Provide the [x, y] coordinate of the cell's center where the given text is located.  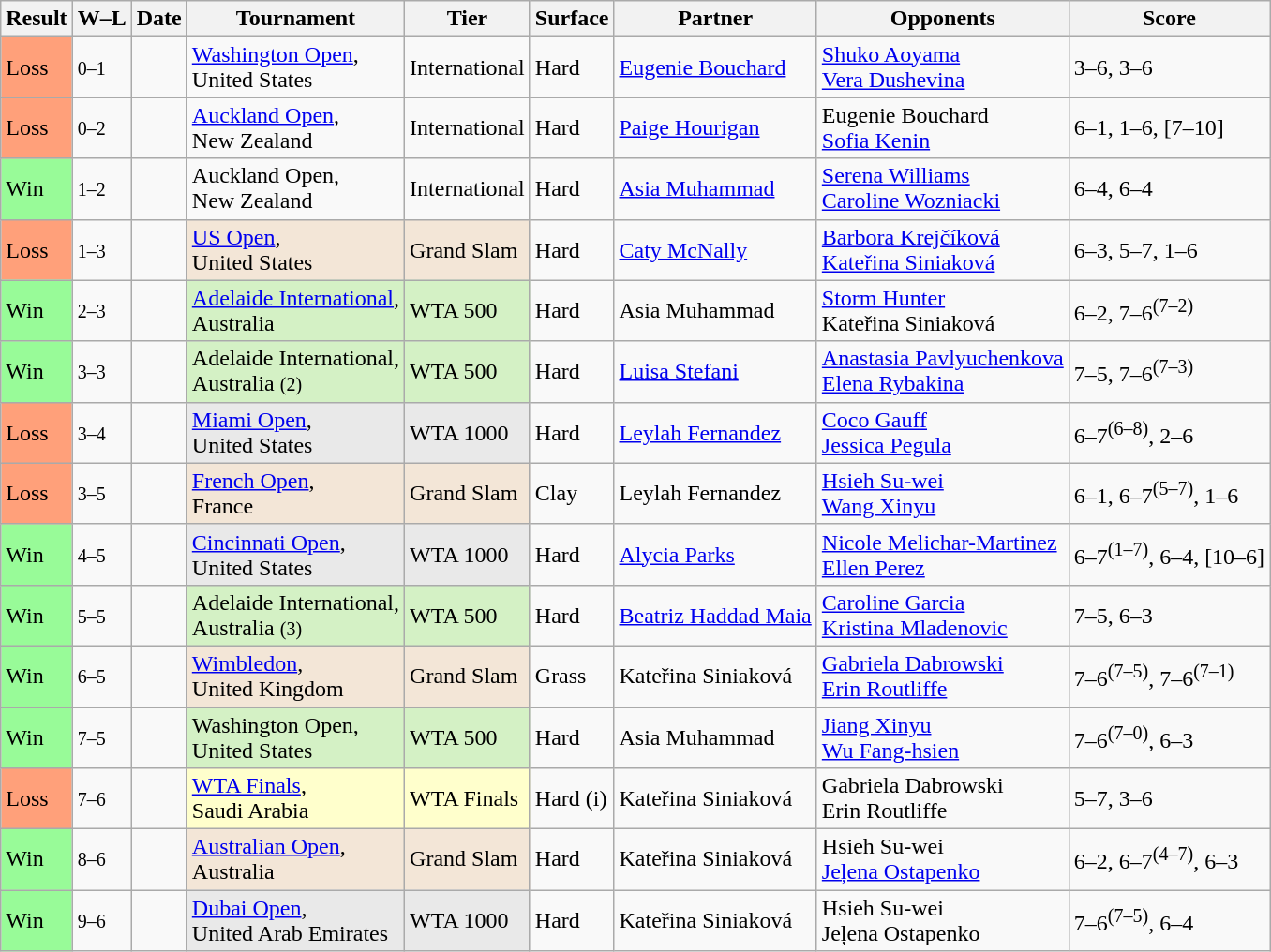
5–7, 3–6 [1169, 798]
Opponents [943, 19]
Adelaide International, Australia [295, 311]
Barbora Krejčíková Kateřina Siniaková [943, 249]
Anastasia Pavlyuchenkova Elena Rybakina [943, 371]
9–6 [101, 920]
5–5 [101, 615]
Beatriz Haddad Maia [715, 615]
7–5 [101, 736]
Serena Williams Caroline Wozniacki [943, 189]
Alycia Parks [715, 555]
Storm Hunter Kateřina Siniaková [943, 311]
US Open, United States [295, 249]
7–6(7–5), 7–6(7–1) [1169, 677]
Miami Open, United States [295, 433]
6–2, 6–7(4–7), 6–3 [1169, 860]
7–6(7–5), 6–4 [1169, 920]
6–1, 1–6, [7–10] [1169, 127]
3–5 [101, 493]
WTA Finals, Saudi Arabia [295, 798]
1–2 [101, 189]
W–L [101, 19]
3–6, 3–6 [1169, 67]
3–4 [101, 433]
6–3, 5–7, 1–6 [1169, 249]
Eugenie Bouchard [715, 67]
Adelaide International, Australia (3) [295, 615]
Cincinnati Open, United States [295, 555]
6–1, 6–7(5–7), 1–6 [1169, 493]
Hsieh Su-wei Wang Xinyu [943, 493]
8–6 [101, 860]
WTA Finals [468, 798]
Coco Gauff Jessica Pegula [943, 433]
Dubai Open, United Arab Emirates [295, 920]
Caty McNally [715, 249]
6–2, 7–6(7–2) [1169, 311]
7–6 [101, 798]
6–7(1–7), 6–4, [10–6] [1169, 555]
2–3 [101, 311]
1–3 [101, 249]
Tier [468, 19]
Nicole Melichar-Martinez Ellen Perez [943, 555]
Luisa Stefani [715, 371]
Date [159, 19]
6–4, 6–4 [1169, 189]
Paige Hourigan [715, 127]
Caroline Garcia Kristina Mladenovic [943, 615]
French Open, France [295, 493]
Partner [715, 19]
Result [37, 19]
6–5 [101, 677]
Wimbledon, United Kingdom [295, 677]
Clay [572, 493]
4–5 [101, 555]
Score [1169, 19]
7–6(7–0), 6–3 [1169, 736]
0–2 [101, 127]
Grass [572, 677]
7–5, 6–3 [1169, 615]
Adelaide International, Australia (2) [295, 371]
Jiang Xinyu Wu Fang-hsien [943, 736]
3–3 [101, 371]
Australian Open, Australia [295, 860]
Hard (i) [572, 798]
6–7(6–8), 2–6 [1169, 433]
Surface [572, 19]
Tournament [295, 19]
Shuko Aoyama Vera Dushevina [943, 67]
0–1 [101, 67]
7–5, 7–6(7–3) [1169, 371]
Eugenie Bouchard Sofia Kenin [943, 127]
